From the cell containing the given text, extract its center point as [X, Y] coordinate. 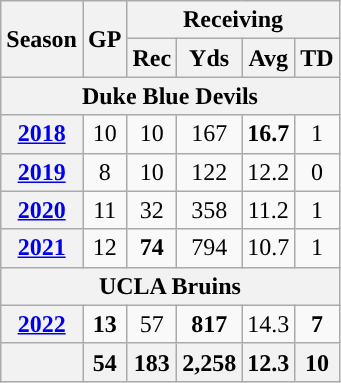
16.7 [268, 134]
2020 [42, 210]
74 [152, 248]
183 [152, 362]
57 [152, 324]
Duke Blue Devils [170, 96]
2021 [42, 248]
Rec [152, 58]
817 [210, 324]
358 [210, 210]
12.3 [268, 362]
UCLA Bruins [170, 286]
167 [210, 134]
2018 [42, 134]
794 [210, 248]
11.2 [268, 210]
2019 [42, 172]
Avg [268, 58]
7 [317, 324]
GP [104, 39]
13 [104, 324]
2022 [42, 324]
14.3 [268, 324]
Receiving [233, 20]
10.7 [268, 248]
12 [104, 248]
0 [317, 172]
Yds [210, 58]
2,258 [210, 362]
Season [42, 39]
11 [104, 210]
122 [210, 172]
54 [104, 362]
8 [104, 172]
12.2 [268, 172]
32 [152, 210]
TD [317, 58]
